Extract the (x, y) coordinate from the center of the cell holding the provided text.  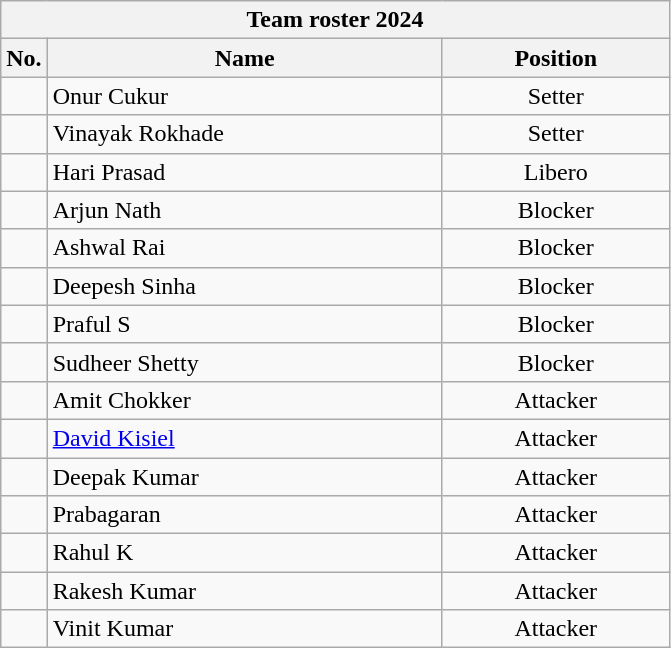
Amit Chokker (244, 400)
David Kisiel (244, 438)
Vinit Kumar (244, 629)
Name (244, 58)
Hari Prasad (244, 172)
Onur Cukur (244, 96)
Rakesh Kumar (244, 591)
Position (556, 58)
Sudheer Shetty (244, 362)
Vinayak Rokhade (244, 134)
Praful S (244, 324)
Deepak Kumar (244, 477)
No. (24, 58)
Prabagaran (244, 515)
Rahul K (244, 553)
Arjun Nath (244, 210)
Deepesh Sinha (244, 286)
Team roster 2024 (336, 20)
Libero (556, 172)
Ashwal Rai (244, 248)
